Extract the (x, y) coordinate from the center of the cell holding the provided text.  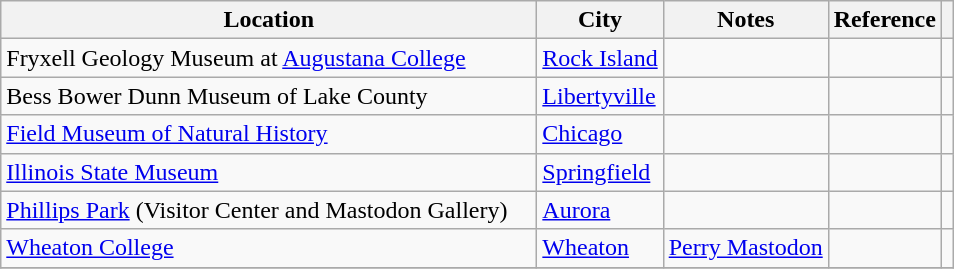
Illinois State Museum (269, 172)
Reference (884, 20)
Field Museum of Natural History (269, 134)
Libertyville (600, 96)
Location (269, 20)
City (600, 20)
Perry Mastodon (746, 248)
Rock Island (600, 58)
Wheaton (600, 248)
Phillips Park (Visitor Center and Mastodon Gallery) (269, 210)
Bess Bower Dunn Museum of Lake County (269, 96)
Chicago (600, 134)
Fryxell Geology Museum at Augustana College (269, 58)
Notes (746, 20)
Springfield (600, 172)
Aurora (600, 210)
Wheaton College (269, 248)
